Output the [x, y] coordinate of the center of the cell containing the given text.  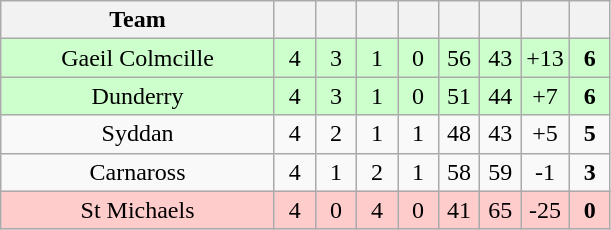
44 [500, 96]
48 [460, 134]
Gaeil Colmcille [138, 58]
56 [460, 58]
51 [460, 96]
+7 [546, 96]
Team [138, 20]
Dunderry [138, 96]
5 [590, 134]
Syddan [138, 134]
St Michaels [138, 210]
-25 [546, 210]
65 [500, 210]
+5 [546, 134]
58 [460, 172]
+13 [546, 58]
Carnaross [138, 172]
-1 [546, 172]
59 [500, 172]
41 [460, 210]
